Pinpoint the cell where the given text exists, returning its (X, Y) midpoint coordinate. 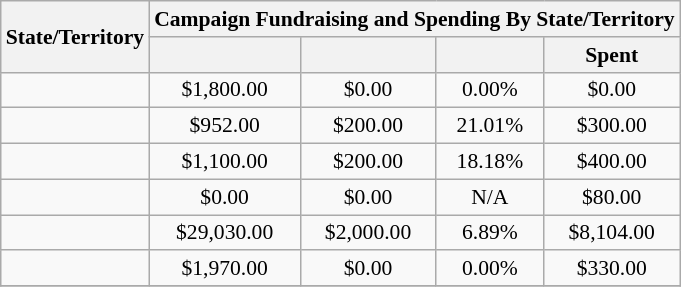
18.18% (490, 162)
21.01% (490, 126)
Spent (612, 55)
$2,000.00 (368, 233)
$300.00 (612, 126)
$330.00 (612, 269)
$1,800.00 (224, 90)
N/A (490, 197)
$952.00 (224, 126)
$400.00 (612, 162)
$8,104.00 (612, 233)
State/Territory (75, 36)
$1,970.00 (224, 269)
$1,100.00 (224, 162)
Campaign Fundraising and Spending By State/Territory (414, 19)
$29,030.00 (224, 233)
6.89% (490, 233)
$80.00 (612, 197)
